Provide the [x, y] coordinate of the cell's center where the given text is located.  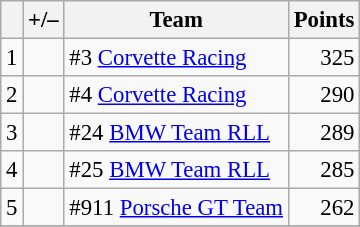
#4 Corvette Racing [176, 95]
#25 BMW Team RLL [176, 170]
4 [12, 170]
1 [12, 58]
289 [324, 133]
5 [12, 208]
Points [324, 20]
285 [324, 170]
325 [324, 58]
2 [12, 95]
3 [12, 133]
262 [324, 208]
#3 Corvette Racing [176, 58]
#911 Porsche GT Team [176, 208]
Team [176, 20]
+/– [44, 20]
290 [324, 95]
#24 BMW Team RLL [176, 133]
